Output the (X, Y) coordinate of the center of the cell containing the given text.  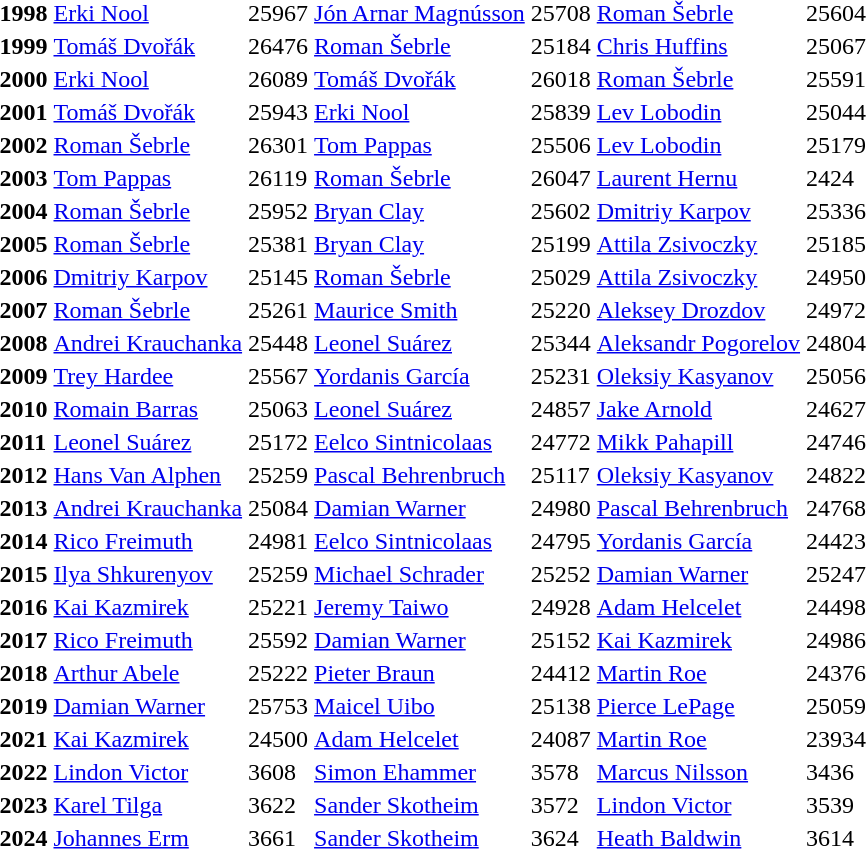
25117 (560, 475)
25152 (560, 640)
Pieter Braun (420, 673)
25145 (278, 277)
24928 (560, 607)
24412 (560, 673)
25839 (560, 112)
25063 (278, 409)
24980 (560, 508)
25344 (560, 343)
Marcus Nilsson (698, 772)
Aleksey Drozdov (698, 310)
25506 (560, 145)
24087 (560, 739)
25084 (278, 508)
26018 (560, 79)
Arthur Abele (148, 673)
Jake Arnold (698, 409)
Pierce LePage (698, 706)
24857 (560, 409)
Mikk Pahapill (698, 442)
26119 (278, 178)
3608 (278, 772)
25952 (278, 211)
25199 (560, 244)
24981 (278, 541)
Ilya Shkurenyov (148, 574)
Hans Van Alphen (148, 475)
25222 (278, 673)
Simon Ehammer (420, 772)
Aleksandr Pogorelov (698, 343)
25943 (278, 112)
26301 (278, 145)
Trey Hardee (148, 376)
3572 (560, 805)
26476 (278, 46)
3622 (278, 805)
25252 (560, 574)
25261 (278, 310)
25381 (278, 244)
25753 (278, 706)
25172 (278, 442)
Maurice Smith (420, 310)
Laurent Hernu (698, 178)
25231 (560, 376)
Chris Huffins (698, 46)
Romain Barras (148, 409)
Jeremy Taiwo (420, 607)
Sander Skotheim (420, 805)
25220 (560, 310)
Maicel Uibo (420, 706)
25567 (278, 376)
24772 (560, 442)
25138 (560, 706)
26089 (278, 79)
3578 (560, 772)
24795 (560, 541)
25592 (278, 640)
25602 (560, 211)
Karel Tilga (148, 805)
24500 (278, 739)
25221 (278, 607)
26047 (560, 178)
25029 (560, 277)
Michael Schrader (420, 574)
25184 (560, 46)
25448 (278, 343)
